Output the (X, Y) coordinate of the center of the cell containing the given text.  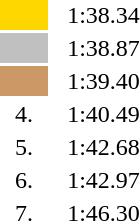
6. (24, 180)
5. (24, 147)
4. (24, 114)
